For the text-containing cell, return its midpoint in (x, y) coordinate format. 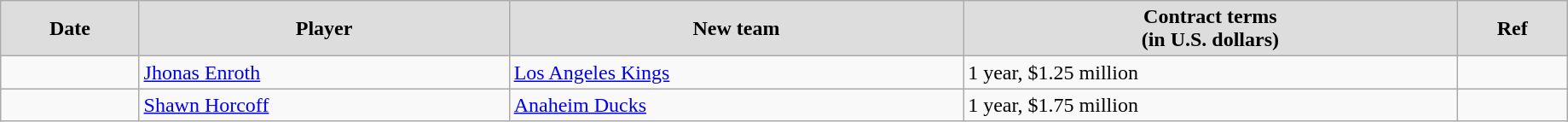
Player (324, 29)
Los Angeles Kings (737, 73)
Anaheim Ducks (737, 105)
Jhonas Enroth (324, 73)
Contract terms(in U.S. dollars) (1211, 29)
1 year, $1.75 million (1211, 105)
Date (70, 29)
New team (737, 29)
1 year, $1.25 million (1211, 73)
Ref (1513, 29)
Shawn Horcoff (324, 105)
